Identify which cell holds the provided text, then report its (x, y) central coordinate. 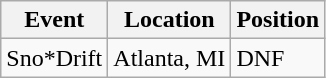
Sno*Drift (54, 58)
Event (54, 20)
Location (170, 20)
Atlanta, MI (170, 58)
DNF (278, 58)
Position (278, 20)
